Scan for the cell matching the given text and deliver its [X, Y] coordinate at center. 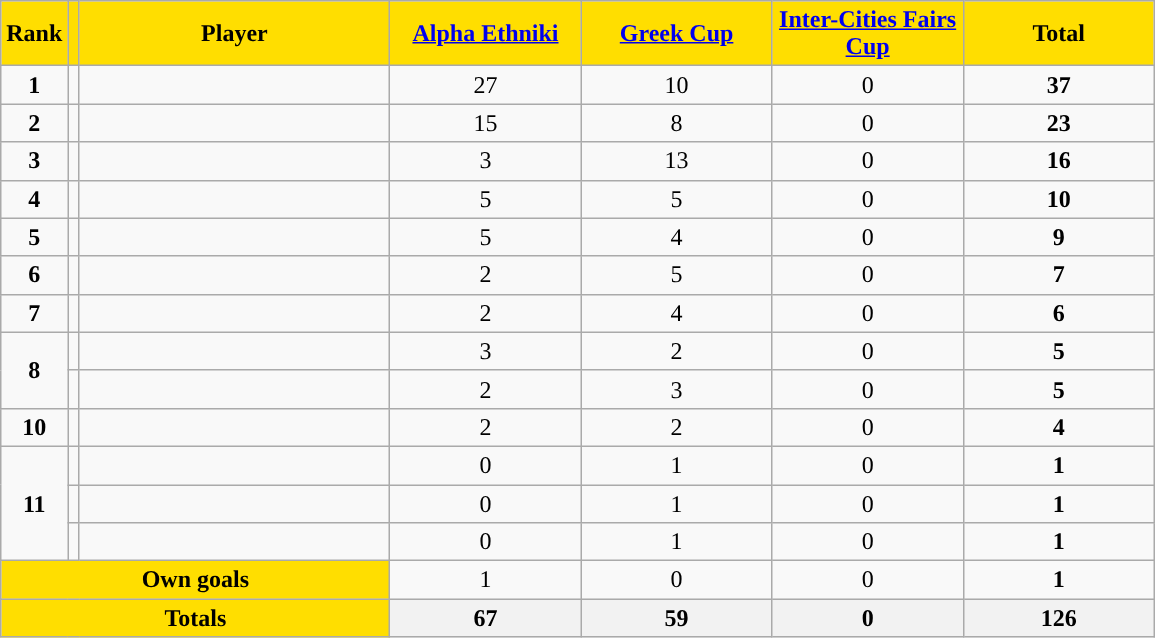
13 [676, 161]
Inter-Cities Fairs Cup [868, 34]
Player [234, 34]
15 [486, 123]
59 [676, 618]
Total [1058, 34]
Alpha Ethniki [486, 34]
Own goals [196, 580]
27 [486, 85]
Greek Cup [676, 34]
Rank [34, 34]
16 [1058, 161]
67 [486, 618]
126 [1058, 618]
37 [1058, 85]
9 [1058, 237]
23 [1058, 123]
Totals [196, 618]
11 [34, 503]
